Pinpoint the cell where the given text exists, returning its [x, y] midpoint coordinate. 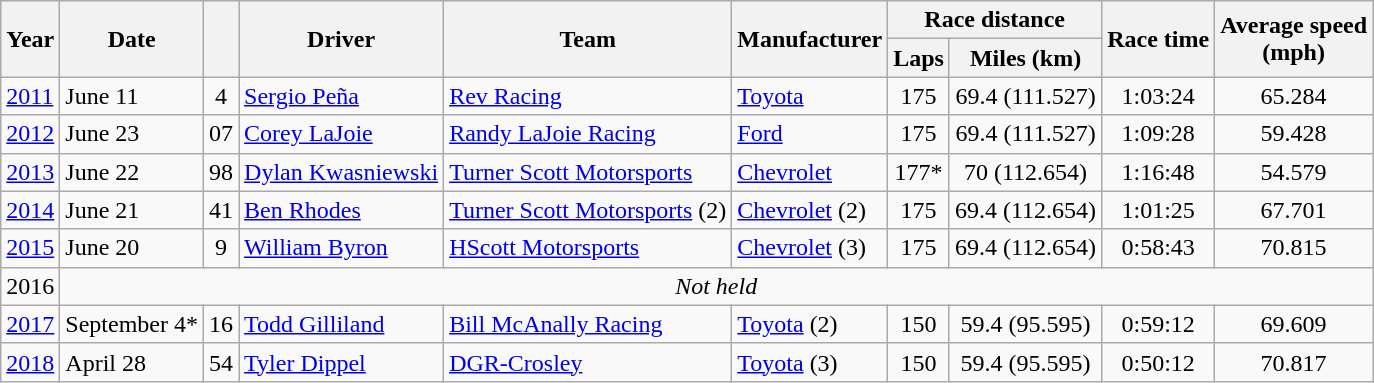
9 [222, 248]
65.284 [1294, 96]
Randy LaJoie Racing [588, 134]
1:09:28 [1158, 134]
2017 [30, 324]
0:50:12 [1158, 362]
07 [222, 134]
Ford [810, 134]
Tyler Dippel [342, 362]
41 [222, 210]
4 [222, 96]
2014 [30, 210]
Toyota (3) [810, 362]
54 [222, 362]
Laps [919, 58]
70 (112.654) [1025, 172]
2011 [30, 96]
2015 [30, 248]
Race time [1158, 39]
69.609 [1294, 324]
67.701 [1294, 210]
Team [588, 39]
Average speed(mph) [1294, 39]
Race distance [995, 20]
Toyota [810, 96]
DGR-Crosley [588, 362]
70.815 [1294, 248]
Dylan Kwasniewski [342, 172]
177* [919, 172]
September 4* [132, 324]
June 22 [132, 172]
16 [222, 324]
Sergio Peña [342, 96]
June 21 [132, 210]
1:03:24 [1158, 96]
HScott Motorsports [588, 248]
Todd Gilliland [342, 324]
Chevrolet [810, 172]
Chevrolet (2) [810, 210]
2016 [30, 286]
Corey LaJoie [342, 134]
2018 [30, 362]
Toyota (2) [810, 324]
54.579 [1294, 172]
June 20 [132, 248]
0:59:12 [1158, 324]
June 11 [132, 96]
Date [132, 39]
2012 [30, 134]
William Byron [342, 248]
1:16:48 [1158, 172]
Turner Scott Motorsports (2) [588, 210]
0:58:43 [1158, 248]
70.817 [1294, 362]
April 28 [132, 362]
1:01:25 [1158, 210]
Manufacturer [810, 39]
Bill McAnally Racing [588, 324]
98 [222, 172]
2013 [30, 172]
59.428 [1294, 134]
Year [30, 39]
Ben Rhodes [342, 210]
Rev Racing [588, 96]
June 23 [132, 134]
Miles (km) [1025, 58]
Driver [342, 39]
Not held [716, 286]
Chevrolet (3) [810, 248]
Turner Scott Motorsports [588, 172]
